Search for the cell housing the specified text and yield its [x, y] center coordinate. 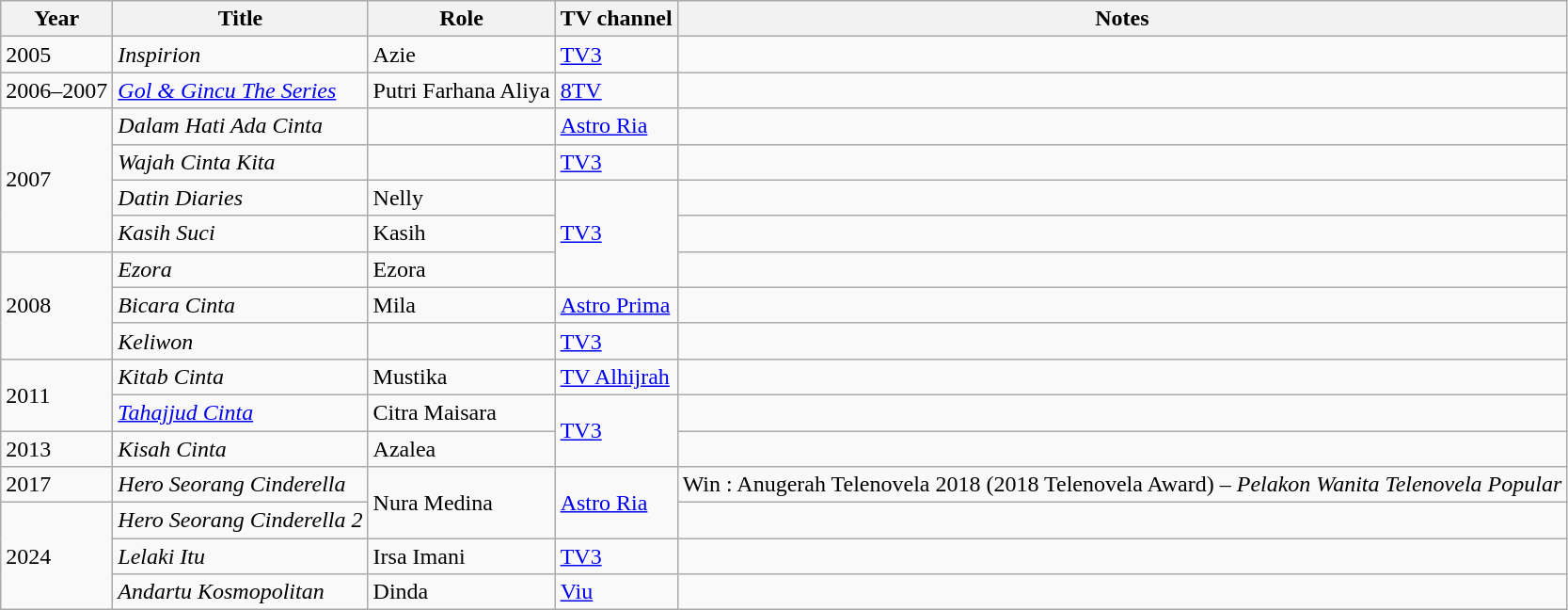
Lelaki Itu [241, 556]
Irsa Imani [461, 556]
Hero Seorang Cinderella [241, 485]
2008 [56, 305]
8TV [616, 90]
Inspirion [241, 55]
Kitab Cinta [241, 377]
Notes [1122, 19]
Nura Medina [461, 503]
TV channel [616, 19]
Role [461, 19]
2007 [56, 180]
Mila [461, 305]
Tahajjud Cinta [241, 412]
Bicara Cinta [241, 305]
Wajah Cinta Kita [241, 162]
Andartu Kosmopolitan [241, 592]
Kasih Suci [241, 233]
Mustika [461, 377]
2024 [56, 556]
Nelly [461, 198]
Datin Diaries [241, 198]
TV Alhijrah [616, 377]
2006–2007 [56, 90]
Win : Anugerah Telenovela 2018 (2018 Telenovela Award) – Pelakon Wanita Telenovela Popular [1122, 485]
Citra Maisara [461, 412]
2011 [56, 394]
2013 [56, 449]
Hero Seorang Cinderella 2 [241, 521]
Title [241, 19]
Keliwon [241, 341]
Kisah Cinta [241, 449]
Gol & Gincu The Series [241, 90]
Dinda [461, 592]
Viu [616, 592]
Year [56, 19]
Azie [461, 55]
2005 [56, 55]
2017 [56, 485]
Putri Farhana Aliya [461, 90]
Dalam Hati Ada Cinta [241, 126]
Kasih [461, 233]
Astro Prima [616, 305]
Azalea [461, 449]
